Capture the cell that displays the provided text and extract its (X, Y) central coordinate. 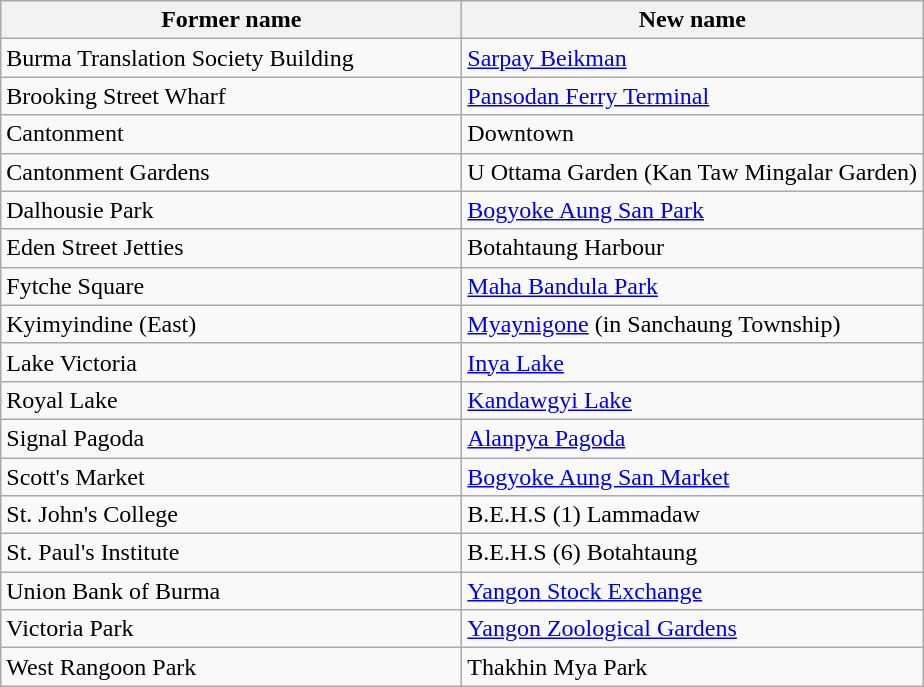
B.E.H.S (1) Lammadaw (692, 515)
Lake Victoria (232, 362)
Yangon Stock Exchange (692, 591)
Yangon Zoological Gardens (692, 629)
Alanpya Pagoda (692, 438)
Bogyoke Aung San Park (692, 210)
Former name (232, 20)
B.E.H.S (6) Botahtaung (692, 553)
Thakhin Mya Park (692, 667)
Cantonment (232, 134)
Myaynigone (in Sanchaung Township) (692, 324)
Dalhousie Park (232, 210)
Pansodan Ferry Terminal (692, 96)
Botahtaung Harbour (692, 248)
Sarpay Beikman (692, 58)
Brooking Street Wharf (232, 96)
Downtown (692, 134)
Scott's Market (232, 477)
Victoria Park (232, 629)
West Rangoon Park (232, 667)
Inya Lake (692, 362)
Eden Street Jetties (232, 248)
Burma Translation Society Building (232, 58)
Royal Lake (232, 400)
Kyimyindine (East) (232, 324)
New name (692, 20)
Maha Bandula Park (692, 286)
St. John's College (232, 515)
Union Bank of Burma (232, 591)
Bogyoke Aung San Market (692, 477)
U Ottama Garden (Kan Taw Mingalar Garden) (692, 172)
St. Paul's Institute (232, 553)
Signal Pagoda (232, 438)
Kandawgyi Lake (692, 400)
Cantonment Gardens (232, 172)
Fytche Square (232, 286)
